From the cell containing the given text, extract its center point as (X, Y) coordinate. 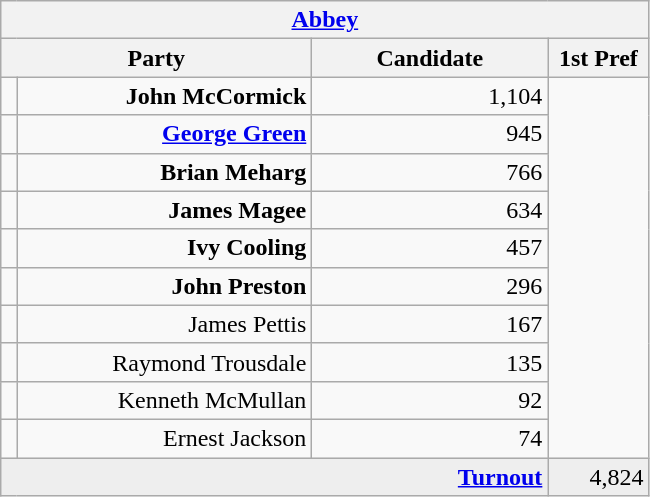
766 (430, 172)
Ernest Jackson (164, 438)
92 (430, 400)
135 (430, 362)
4,824 (598, 477)
Candidate (430, 58)
Ivy Cooling (164, 248)
1,104 (430, 96)
1st Pref (598, 58)
Kenneth McMullan (164, 400)
Brian Meharg (164, 172)
945 (430, 134)
Raymond Trousdale (164, 362)
634 (430, 210)
John McCormick (164, 96)
Abbey (325, 20)
George Green (164, 134)
James Pettis (164, 324)
James Magee (164, 210)
Turnout (274, 477)
John Preston (164, 286)
167 (430, 324)
296 (430, 286)
74 (430, 438)
457 (430, 248)
Party (156, 58)
